Return the (X, Y) coordinate for the center point of the cell that contains the specified text.  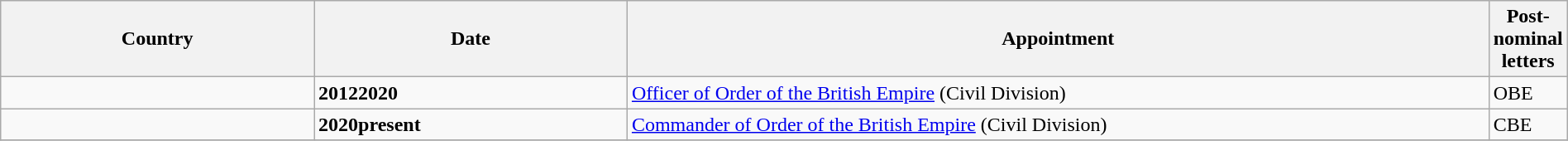
Commander of Order of the British Empire (Civil Division) (1058, 124)
CBE (1528, 124)
Country (157, 39)
Officer of Order of the British Empire (Civil Division) (1058, 93)
Appointment (1058, 39)
Date (471, 39)
2020present (471, 124)
Post-nominal letters (1528, 39)
OBE (1528, 93)
20122020 (471, 93)
